Extract the (x, y) coordinate from the center of the cell holding the provided text.  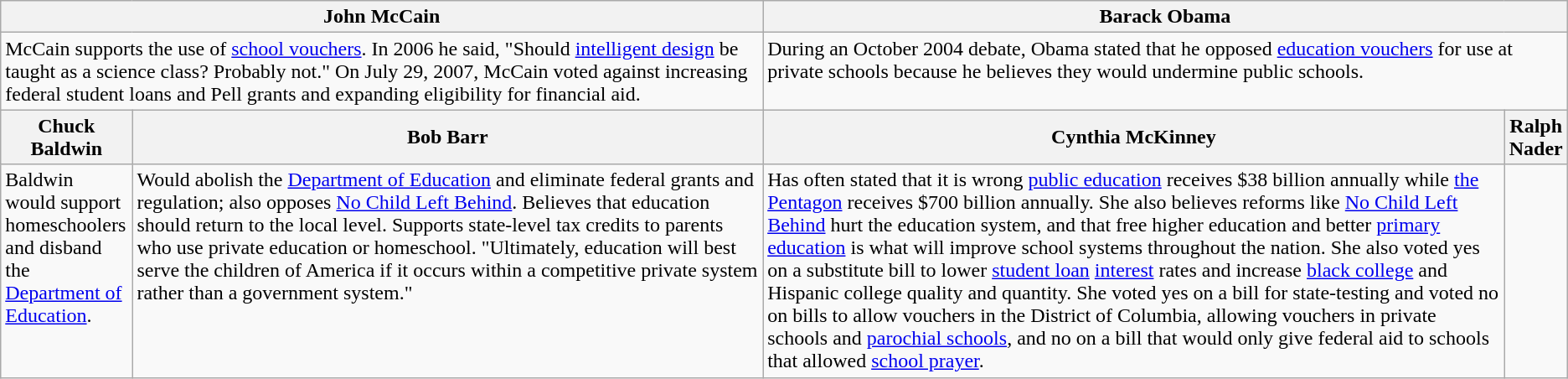
Baldwin would support homeschoolers and disband the Department of Education. (67, 271)
Cynthia McKinney (1134, 138)
Barack Obama (1166, 17)
Bob Barr (447, 138)
Ralph Nader (1536, 138)
Chuck Baldwin (67, 138)
John McCain (382, 17)
